Locate the cell with the specified text and output its [x, y] center coordinate. 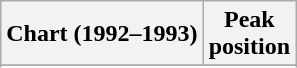
Chart (1992–1993) [102, 34]
Peakposition [249, 34]
